Output the [x, y] coordinate of the center of the cell containing the given text.  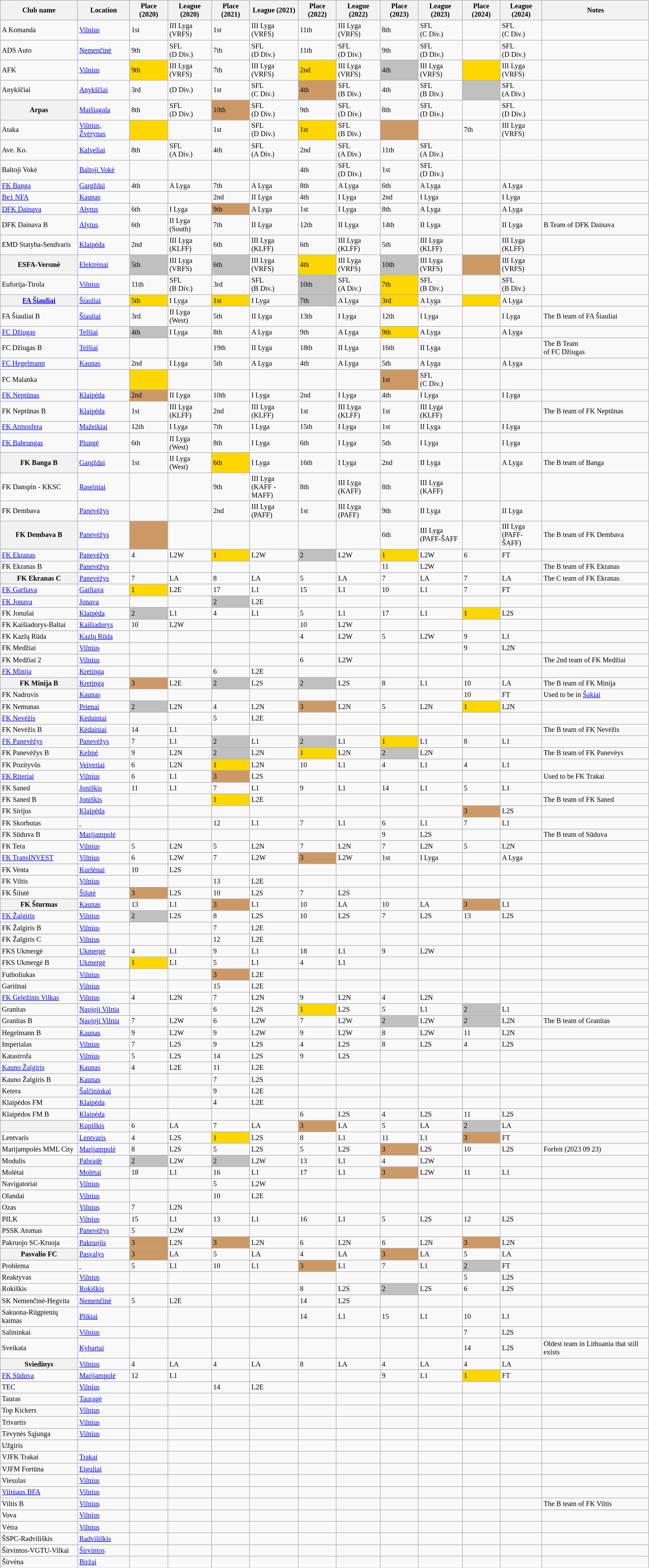
DFK Dainava B [39, 225]
ESFA-Versmė [39, 265]
FK Riteriai [39, 777]
FC Džiugas B [39, 348]
FK Dembava B [39, 535]
13th [317, 316]
Viltis B [39, 1504]
FK Minija B [39, 683]
Sveikata [39, 1348]
FK Banga B [39, 463]
Used to be FK Trakai [595, 777]
The B team of FK Neptūnas [595, 411]
FC Hegelmann [39, 364]
PSSK Atomas [39, 1231]
Marijampolės MML City [39, 1149]
FK Panevėžys B [39, 753]
14th [399, 225]
Place (2024) [481, 10]
FK Žalgiris C [39, 940]
Kelmė [103, 753]
FK Sūduva [39, 1376]
18th [317, 348]
Kazlų Rūda [103, 637]
Place (2020) [149, 10]
FK Žalgiris B [39, 928]
Olandai [39, 1196]
Kalveliai [103, 150]
FK Sūduva B [39, 835]
Futboliukas [39, 975]
Garliava [103, 590]
League(2024) [521, 10]
Oldest team in Lithuania that still exists [595, 1348]
FK Ekranas C [39, 578]
Euforija-Tirola [39, 285]
Klaipėdos FM B [39, 1114]
Imperialas [39, 1045]
Maišiagala [103, 110]
FK Medžiai [39, 648]
FK Nemunas [39, 707]
The B team of FK Minija [595, 683]
SK Nemenčinė-Hegvita [39, 1301]
Place (2021) [231, 10]
FKS Ukmergė B [39, 963]
Plikiai [103, 1317]
Širvintos [103, 1550]
TEC [39, 1387]
Club name [39, 10]
The B Teamof FC Džiugas [595, 348]
III Lyga(PAFF-ŠAFF) [521, 535]
The B team of FK Nevėžis [595, 730]
FA Šiauliai B [39, 316]
Radviliškis [103, 1539]
III Lyga(PAFF-ŠAFF [440, 535]
The B team of Banga [595, 463]
The B team of FK Panevėys [595, 753]
Pakruojis [103, 1243]
Vėtra [39, 1527]
Forfeit (2023 09 23) [595, 1149]
ŠSPC-Radviliškis [39, 1539]
Širvintos-VGTU-Vilkai [39, 1550]
Pasvalys [103, 1254]
A Komanda [39, 30]
Pakruojo SC-Kruoja [39, 1243]
Veiveriai [103, 765]
FK Minija [39, 672]
B Team of DFK Dainava [595, 225]
PILK [39, 1219]
Eiguliai [103, 1469]
Ave. Ko. [39, 150]
FK Neptūnas [39, 395]
Modulis [39, 1161]
FK Žalgiris [39, 916]
Elektrėnai [103, 265]
Kuršėnai [103, 870]
FKS Ukmergė [39, 951]
Jonava [103, 602]
FK Šilutė [39, 893]
The B team of FK Saned [595, 800]
The 2nd team of FK Medžiai [595, 660]
Biržai [103, 1562]
FK Venta [39, 870]
III Lyga(KAFF - MAFF) [274, 487]
Vova [39, 1515]
FA Šiauliai [39, 301]
FK Atmosfera [39, 427]
League (2020) [190, 10]
Ketera [39, 1091]
FK Geležinis Vilkas [39, 998]
Trakai [103, 1457]
Problema [39, 1266]
FC Malanka [39, 379]
FK Panevėžys [39, 742]
19th [231, 348]
Place (2022) [317, 10]
Navigatoriai [39, 1184]
Kaišiadorys [103, 625]
Pasvalio FC [39, 1254]
FK Nadruvis [39, 695]
The B team of FK Dembava [595, 535]
Granitas B [39, 1021]
FK Danspin - KKSC [39, 487]
Ataka [39, 130]
Šalčininkai [103, 1091]
AFK [39, 70]
Užgiris [39, 1445]
Kupiškis [103, 1126]
Vilnius, Žvėrynas [103, 130]
League (2022) [359, 10]
Tauras [39, 1399]
15th [317, 427]
FK Banga [39, 186]
Kauno Žalgiris [39, 1068]
FK Garliava [39, 590]
VJFK Trakai [39, 1457]
Top Kickers [39, 1410]
FK Babrungas [39, 443]
II Lyga(South) [190, 225]
FK Pozityvūs [39, 765]
FK Dembava [39, 511]
Pabradė [103, 1161]
FK Nevėžis B [39, 730]
Location [103, 10]
Prienai [103, 707]
Sviedinys [39, 1364]
Širvėna [39, 1562]
FK Jonava [39, 602]
FK Šturmas [39, 905]
Šilutė [103, 893]
Gariūnai [39, 986]
Granitas [39, 1010]
Katastrofa [39, 1056]
FK Viltis [39, 881]
Viesulas [39, 1480]
ADS Auto [39, 50]
Plungė [103, 443]
The B team of Sūduva [595, 835]
Used to be in Šakiai [595, 695]
Vilniaus BFA [39, 1492]
FK Kazlų Rūda [39, 637]
FK Skorbutas [39, 823]
Salininkai [39, 1332]
VJFM Fortūna [39, 1469]
FK Jonušai [39, 613]
FC Džiugas [39, 332]
Ozas [39, 1208]
Kybartai [103, 1348]
Be1 NFA [39, 197]
Hegelmann B [39, 1033]
FK Medžiai 2 [39, 660]
FK Kaišiadorys-Baltai [39, 625]
FK Sirijus [39, 811]
FK Nevėžis [39, 718]
Notes [595, 10]
Place (2023) [399, 10]
Kauno Žalgiris B [39, 1079]
Tauragė [103, 1399]
The B team of FA Šiauliai [595, 316]
Sakuona-Rūgpienių kaimas [39, 1317]
Arpas [39, 110]
Mažeikiai [103, 427]
League (2023) [440, 10]
The B team of FK Viltis [595, 1504]
Raseiniai [103, 487]
The B team of Granitas [595, 1021]
League (2021) [274, 10]
Reaktyvas [39, 1278]
DFK Dainava [39, 209]
FK Tera [39, 846]
FK Ekranas B [39, 567]
FK Neptūnas B [39, 411]
Tėvynės Sąjunga [39, 1434]
Trivartis [39, 1422]
FK Ekranas [39, 555]
(D Div.) [190, 90]
FK Saned B [39, 800]
Klaipėdos FM [39, 1103]
FK TransINVEST [39, 858]
The B team of FK Ekranas [595, 567]
FK Saned [39, 788]
The C team of FK Ekranas [595, 578]
EMD Statyba-Sendvaris [39, 245]
